Search for the cell housing the specified text and yield its [X, Y] center coordinate. 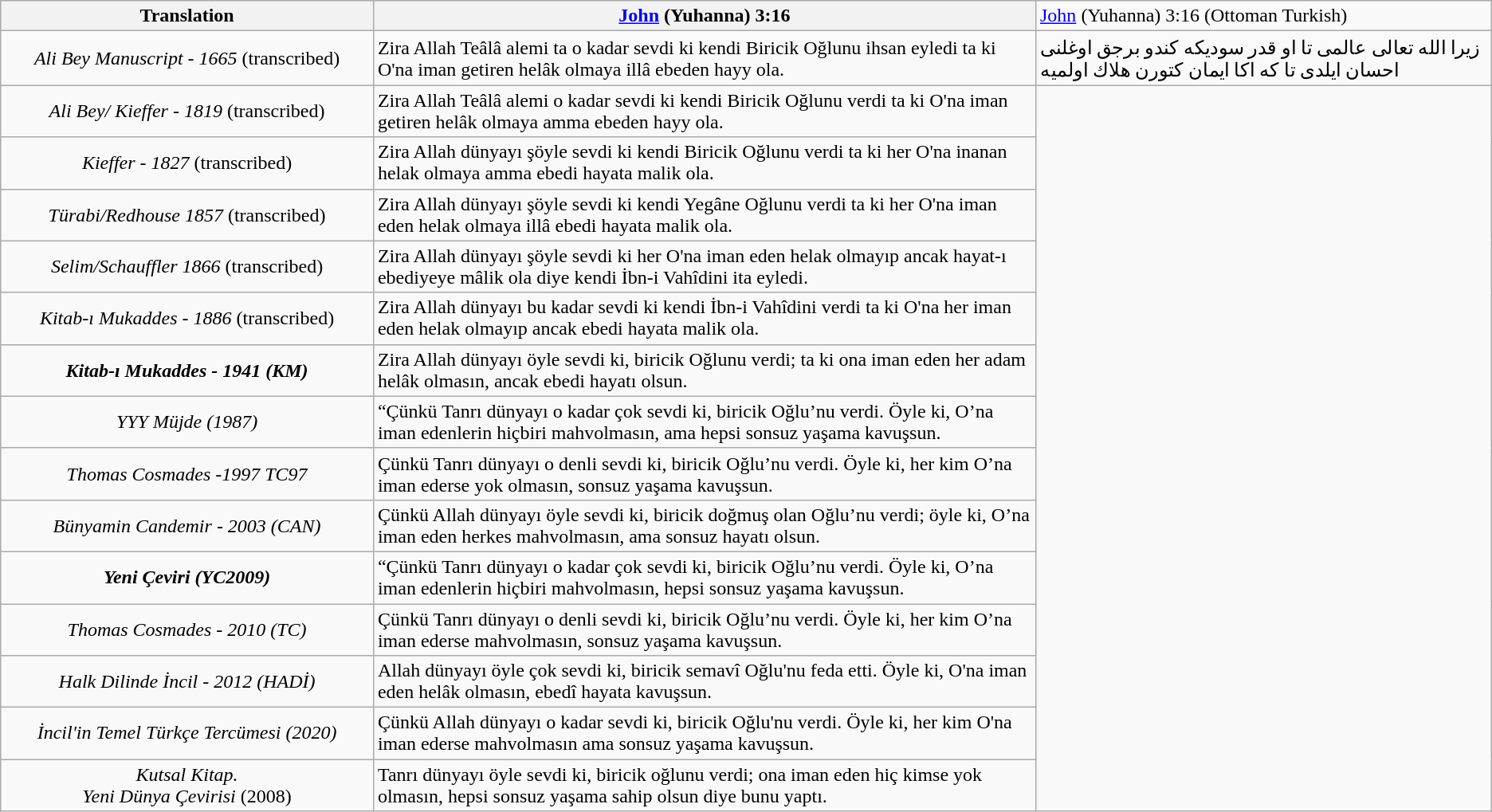
Zira Allah dünyayı öyle sevdi ki, biricik Oğlunu verdi; ta ki ona iman eden her adam helâk olmasın, ancak ebedi hayatı olsun. [705, 370]
YYY Müjde (1987) [187, 422]
John (Yuhanna) 3:16 (Ottoman Turkish) [1263, 16]
Thomas Cosmades - 2010 (TC) [187, 630]
“Çünkü Tanrı dünyayı o kadar çok sevdi ki, biricik Oğlu’nu verdi. Öyle ki, O’na iman edenlerin hiçbiri mahvolmasın, hepsi sonsuz yaşama kavuşsun. [705, 577]
Yeni Çeviri (YC2009) [187, 577]
Çünkü Allah dünyayı o kadar sevdi ki, biricik Oğlu'nu verdi. Öyle ki, her kim O'na iman ederse mahvolmasın ama sonsuz yaşama kavuşsun. [705, 733]
Çünkü Tanrı dünyayı o denli sevdi ki, biricik Oğlu’nu verdi. Öyle ki, her kim O’na iman ederse mahvolmasın, sonsuz yaşama kavuşsun. [705, 630]
John (Yuhanna) 3:16 [705, 16]
Zira Allah Teâlâ alemi ta o kadar sevdi ki kendi Biricik Oğlunu ihsan eyledi ta ki O'na iman getiren helâk olmaya illâ ebeden hayy ola. [705, 58]
Türabi/Redhouse 1857 (transcribed) [187, 215]
Ali Bey Manuscript - 1665 (transcribed) [187, 58]
Halk Dilinde İncil - 2012 (HADİ) [187, 682]
Kutsal Kitap.Yeni Dünya Çevirisi (2008) [187, 786]
Bünyamin Candemir - 2003 (CAN) [187, 526]
Zira Allah dünyayı bu kadar sevdi ki kendi İbn-i Vahîdini verdi ta ki O'na her iman eden helak olmayıp ancak ebedi hayata malik ola. [705, 319]
Translation [187, 16]
Allah dünyayı öyle çok sevdi ki, biricik semavî Oğlu'nu feda etti. Öyle ki, O'na iman eden helâk olmasın, ebedî hayata kavuşsun. [705, 682]
“Çünkü Tanrı dünyayı o kadar çok sevdi ki, biricik Oğlu’nu verdi. Öyle ki, O’na iman edenlerin hiçbiri mahvolmasın, ama hepsi sonsuz yaşama kavuşsun. [705, 422]
Kieffer - 1827 (transcribed) [187, 163]
Thomas Cosmades -1997 TC97 [187, 473]
Zira Allah dünyayı şöyle sevdi ki her O'na iman eden helak olmayıp ancak hayat-ı ebediyeye mâlik ola diye kendi İbn-i Vahîdini ita eyledi. [705, 266]
Zira Allah Teâlâ alemi o kadar sevdi ki kendi Biricik Oğlunu verdi ta ki O'na iman getiren helâk olmaya amma ebeden hayy ola. [705, 112]
Selim/Schauffler 1866 (transcribed) [187, 266]
Zira Allah dünyayı şöyle sevdi ki kendi Biricik Oğlunu verdi ta ki her O'na inanan helak olmaya amma ebedi hayata malik ola. [705, 163]
Kitab-ı Mukaddes - 1886 (transcribed) [187, 319]
Kitab-ı Mukaddes - 1941 (KM) [187, 370]
Zira Allah dünyayı şöyle sevdi ki kendi Yegâne Oğlunu verdi ta ki her O'na iman eden helak olmaya illâ ebedi hayata malik ola. [705, 215]
İncil'in Temel Türkçe Tercümesi (2020) [187, 733]
Ali Bey/ Kieffer - 1819 (transcribed) [187, 112]
Çünkü Tanrı dünyayı o denli sevdi ki, biricik Oğlu’nu verdi. Öyle ki, her kim O’na iman ederse yok olmasın, sonsuz yaşama kavuşsun. [705, 473]
زیرا الله تعالی عالمی تا او قدر سودیكه كندو برجق اوغلنی احسان ایلدی تا که اكا ایمان کتورن هلاك اولمیه [1263, 58]
Çünkü Allah dünyayı öyle sevdi ki, biricik doğmuş olan Oğlu’nu verdi; öyle ki, O’na iman eden herkes mahvolmasın, ama sonsuz hayatı olsun. [705, 526]
Tanrı dünyayı öyle sevdi ki, biricik oğlunu verdi; ona iman eden hiç kimse yok olmasın, hepsi sonsuz yaşama sahip olsun diye bunu yaptı. [705, 786]
